Return the [x, y] coordinate for the center point of the cell that contains the specified text.  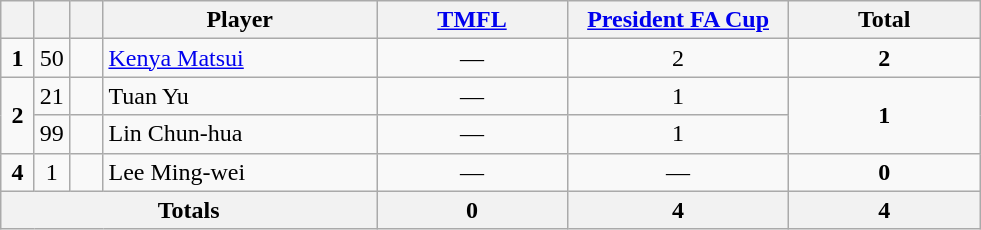
21 [52, 96]
Player [240, 20]
President FA Cup [678, 20]
Tuan Yu [240, 96]
Totals [189, 210]
Kenya Matsui [240, 58]
Lin Chun-hua [240, 134]
99 [52, 134]
50 [52, 58]
Total [884, 20]
TMFL [472, 20]
Lee Ming-wei [240, 172]
